Output the (X, Y) coordinate of the center of the cell containing the given text.  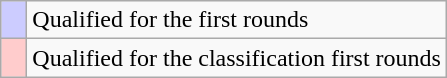
Qualified for the classification first rounds (237, 58)
Qualified for the first rounds (237, 20)
